Find where the given text appears and provide that cell's center as (x, y) coordinate. 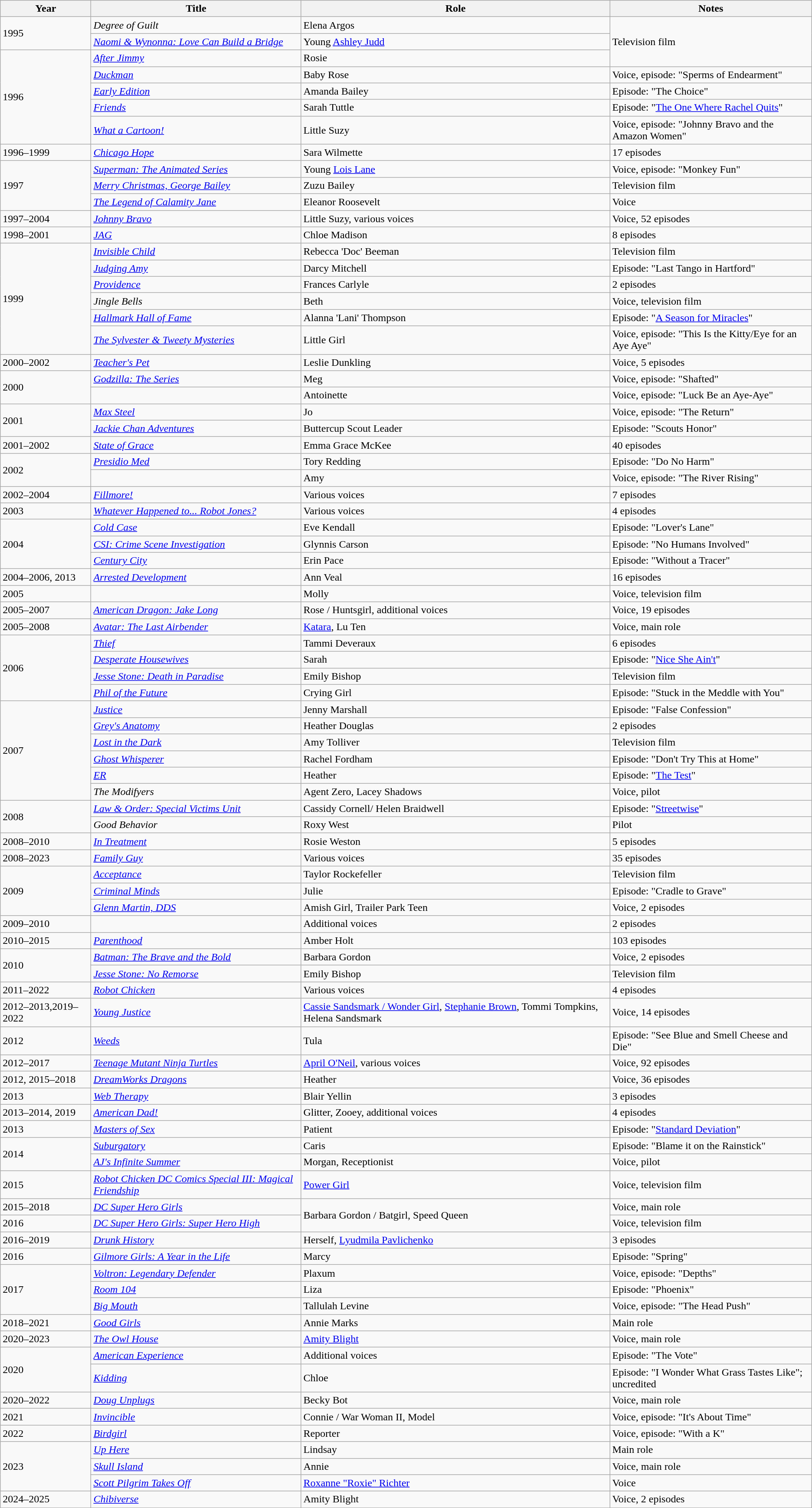
Amish Girl, Trailer Park Teen (455, 907)
CSI: Crime Scene Investigation (196, 544)
Amber Holt (455, 940)
2010 (46, 965)
Little Suzy, various voices (455, 218)
Desperate Housewives (196, 660)
Tula (455, 1041)
Antoinette (455, 395)
2014 (46, 1154)
Year (46, 9)
AJ's Infinite Summer (196, 1162)
2015 (46, 1185)
Roxanne "Roxie" Richter (455, 1483)
Episode: "Do No Harm" (710, 461)
Emma Grace McKee (455, 445)
Molly (455, 594)
Jingle Bells (196, 301)
Episode: "Nice She Ain't" (710, 660)
Justice (196, 709)
Herself, Lyudmila Pavlichenko (455, 1240)
Chicago Hope (196, 152)
American Dragon: Jake Long (196, 610)
Episode: "Last Tango in Hartford" (710, 268)
Amanda Bailey (455, 91)
2001 (46, 420)
Episode: "False Confession" (710, 709)
Voice, episode: "Monkey Fun" (710, 169)
Tory Redding (455, 461)
Agent Zero, Lacey Shadows (455, 792)
Leslie Dunkling (455, 362)
Episode: "Standard Deviation" (710, 1129)
Voice, episode: "Depths" (710, 1273)
40 episodes (710, 445)
Voice, 92 episodes (710, 1063)
Teacher's Pet (196, 362)
JAG (196, 235)
Glitter, Zooey, additional voices (455, 1113)
Episode: "Stuck in the Meddle with You" (710, 693)
Scott Pilgrim Takes Off (196, 1483)
American Experience (196, 1356)
Episode: "Streetwise" (710, 808)
Voice, 52 episodes (710, 218)
Connie / War Woman II, Model (455, 1417)
2018–2021 (46, 1322)
Degree of Guilt (196, 25)
2015–2018 (46, 1207)
Barbara Gordon (455, 957)
ER (196, 775)
Thief (196, 643)
After Jimmy (196, 58)
Voice, 36 episodes (710, 1080)
Robot Chicken (196, 990)
Kidding (196, 1378)
Voice, episode: "Luck Be an Aye-Aye" (710, 395)
Eleanor Roosevelt (455, 202)
Merry Christmas, George Bailey (196, 185)
2023 (46, 1466)
Duckman (196, 75)
Rose / Huntsgirl, additional voices (455, 610)
Drunk History (196, 1240)
Big Mouth (196, 1306)
Tallulah Levine (455, 1306)
Episode: "Without a Tracer" (710, 561)
Birdgirl (196, 1433)
Cold Case (196, 528)
DC Super Hero Girls (196, 1207)
Early Edition (196, 91)
Invincible (196, 1417)
Century City (196, 561)
103 episodes (710, 940)
Little Suzy (455, 130)
Little Girl (455, 340)
Family Guy (196, 858)
Voice, episode: "Shafted" (710, 379)
2008–2010 (46, 841)
Rosie (455, 58)
Annie Marks (455, 1322)
Chloe (455, 1378)
Young Justice (196, 1012)
Cassie Sandsmark / Wonder Girl, Stephanie Brown, Tommi Tompkins, Helena Sandsmark (455, 1012)
2017 (46, 1289)
2004–2006, 2013 (46, 577)
Batman: The Brave and the Bold (196, 957)
Web Therapy (196, 1096)
Weeds (196, 1041)
Morgan, Receptionist (455, 1162)
Fillmore! (196, 494)
2020–2023 (46, 1339)
Title (196, 9)
Meg (455, 379)
Jesse Stone: Death in Paradise (196, 676)
Roxy West (455, 825)
Voice, episode: "Sperms of Endearment" (710, 75)
Arrested Development (196, 577)
1997–2004 (46, 218)
Max Steel (196, 412)
Eve Kendall (455, 528)
Voice, episode: "Johnny Bravo and the Amazon Women" (710, 130)
The Owl House (196, 1339)
Criminal Minds (196, 891)
Episode: "The Vote" (710, 1356)
Episode: "A Season for Miracles" (710, 318)
Episode: "I Wonder What Grass Tastes Like"; uncredited (710, 1378)
Robot Chicken DC Comics Special III: Magical Friendship (196, 1185)
Superman: The Animated Series (196, 169)
Grey's Anatomy (196, 726)
Chibiverse (196, 1499)
Voice, 5 episodes (710, 362)
Beth (455, 301)
Avatar: The Last Airbender (196, 627)
2006 (46, 668)
2002–2004 (46, 494)
Phil of the Future (196, 693)
Lindsay (455, 1450)
Buttercup Scout Leader (455, 428)
Law & Order: Special Victims Unit (196, 808)
Voice, episode: "The River Rising" (710, 478)
2001–2002 (46, 445)
Episode: "Phoenix" (710, 1289)
Tammi Deveraux (455, 643)
1998–2001 (46, 235)
Friends (196, 108)
Masters of Sex (196, 1129)
Patient (455, 1129)
Judging Amy (196, 268)
Amy (455, 478)
Sarah Tuttle (455, 108)
2024–2025 (46, 1499)
2008–2023 (46, 858)
Episode: "The One Where Rachel Quits" (710, 108)
Good Girls (196, 1322)
Naomi & Wynonna: Love Can Build a Bridge (196, 42)
Power Girl (455, 1185)
Voice, episode: "It's About Time" (710, 1417)
Barbara Gordon / Batgirl, Speed Queen (455, 1215)
Ann Veal (455, 577)
2004 (46, 544)
Suburgatory (196, 1146)
Notes (710, 9)
What a Cartoon! (196, 130)
Johnny Bravo (196, 218)
Jenny Marshall (455, 709)
Rosie Weston (455, 841)
Episode: "Blame it on the Rainstick" (710, 1146)
Room 104 (196, 1289)
Episode: "Scouts Honor" (710, 428)
Voice, 14 episodes (710, 1012)
Caris (455, 1146)
Voice, episode: "With a K" (710, 1433)
Frances Carlyle (455, 285)
Katara, Lu Ten (455, 627)
5 episodes (710, 841)
2000–2002 (46, 362)
Darcy Mitchell (455, 268)
Parenthood (196, 940)
Up Here (196, 1450)
2007 (46, 750)
7 episodes (710, 494)
Annie (455, 1466)
Good Behavior (196, 825)
Doug Unplugs (196, 1400)
Voltron: Legendary Defender (196, 1273)
DreamWorks Dragons (196, 1080)
2020–2022 (46, 1400)
Liza (455, 1289)
Jackie Chan Adventures (196, 428)
Episode: "Don't Try This at Home" (710, 759)
2016–2019 (46, 1240)
Hallmark Hall of Fame (196, 318)
17 episodes (710, 152)
Episode: "Lover's Lane" (710, 528)
Voice, episode: "This Is the Kitty/Eye for an Aye Aye" (710, 340)
2005–2007 (46, 610)
Acceptance (196, 874)
Rachel Fordham (455, 759)
2002 (46, 470)
2011–2022 (46, 990)
Glynnis Carson (455, 544)
Sarah (455, 660)
Gilmore Girls: A Year in the Life (196, 1256)
Taylor Rockefeller (455, 874)
Teenage Mutant Ninja Turtles (196, 1063)
Chloe Madison (455, 235)
American Dad! (196, 1113)
1995 (46, 33)
State of Grace (196, 445)
2012 (46, 1041)
Elena Argos (455, 25)
Julie (455, 891)
Young Lois Lane (455, 169)
2003 (46, 511)
Marcy (455, 1256)
35 episodes (710, 858)
Zuzu Bailey (455, 185)
Heather Douglas (455, 726)
Episode: "The Test" (710, 775)
Blair Yellin (455, 1096)
Episode: "See Blue and Smell Cheese and Die" (710, 1041)
Alanna 'Lani' Thompson (455, 318)
Godzilla: The Series (196, 379)
Jo (455, 412)
16 episodes (710, 577)
Episode: "Spring" (710, 1256)
2013–2014, 2019 (46, 1113)
2010–2015 (46, 940)
Glenn Martin, DDS (196, 907)
2009 (46, 891)
DC Super Hero Girls: Super Hero High (196, 1223)
Rebecca 'Doc' Beeman (455, 252)
The Modifyers (196, 792)
Jesse Stone: No Remorse (196, 973)
Presidio Med (196, 461)
2022 (46, 1433)
1996–1999 (46, 152)
Episode: "No Humans Involved" (710, 544)
2000 (46, 387)
Episode: "The Choice" (710, 91)
Baby Rose (455, 75)
The Sylvester & Tweety Mysteries (196, 340)
2008 (46, 817)
8 episodes (710, 235)
2020 (46, 1370)
2012, 2015–2018 (46, 1080)
Ghost Whisperer (196, 759)
Sara Wilmette (455, 152)
2012–2017 (46, 1063)
2012–2013,2019–2022 (46, 1012)
Cassidy Cornell/ Helen Braidwell (455, 808)
Voice, episode: "The Return" (710, 412)
Episode: "Cradle to Grave" (710, 891)
2009–2010 (46, 924)
Skull Island (196, 1466)
2021 (46, 1417)
Lost in the Dark (196, 742)
In Treatment (196, 841)
Reporter (455, 1433)
Voice, episode: "The Head Push" (710, 1306)
Whatever Happened to... Robot Jones? (196, 511)
Invisible Child (196, 252)
Pilot (710, 825)
6 episodes (710, 643)
1999 (46, 299)
Amy Tolliver (455, 742)
April O'Neil, various voices (455, 1063)
2005–2008 (46, 627)
Erin Pace (455, 561)
Voice, 19 episodes (710, 610)
Role (455, 9)
Young Ashley Judd (455, 42)
1996 (46, 97)
1997 (46, 185)
Becky Bot (455, 1400)
Plaxum (455, 1273)
2005 (46, 594)
Crying Girl (455, 693)
Providence (196, 285)
The Legend of Calamity Jane (196, 202)
